Identify which cell holds the provided text, then report its [x, y] central coordinate. 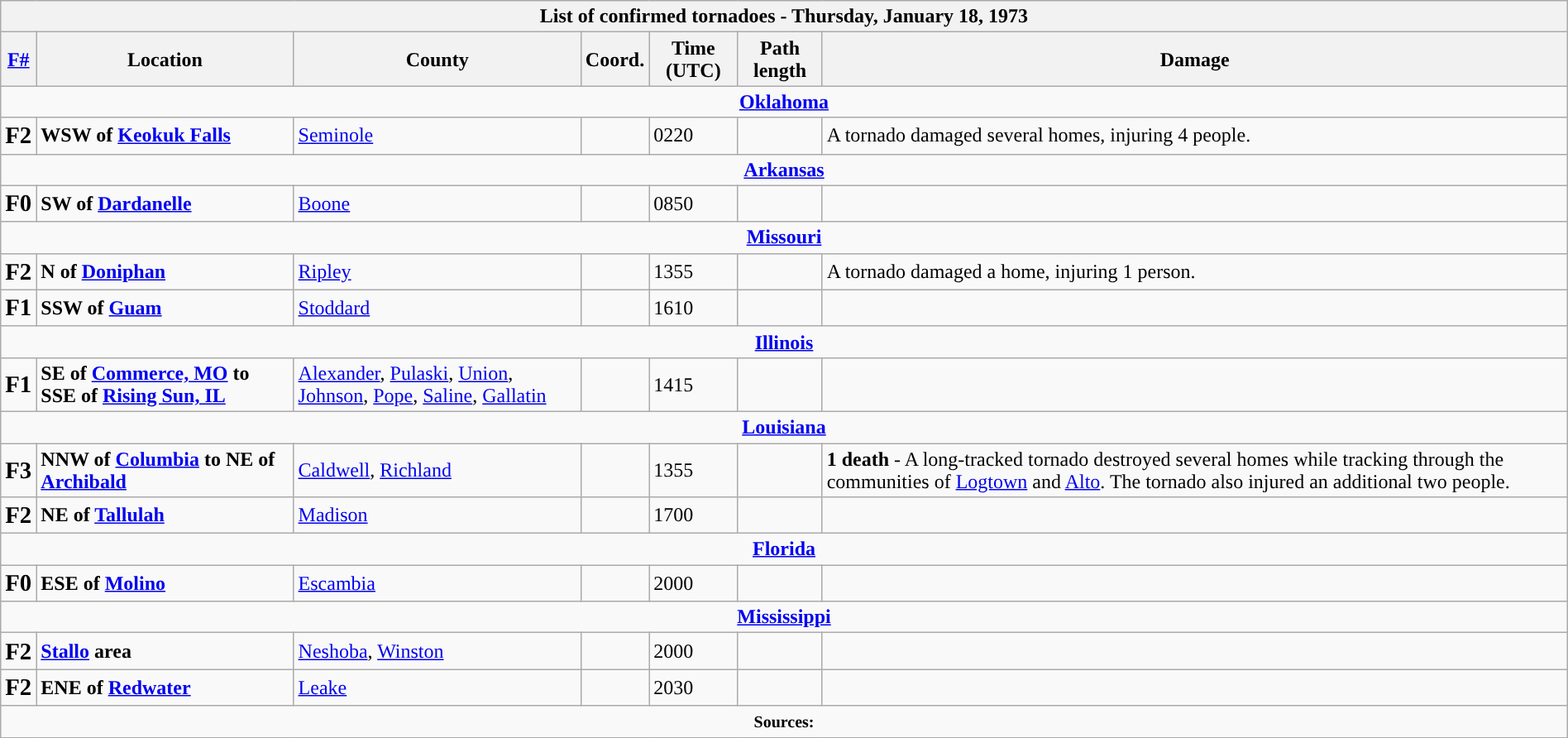
F# [18, 60]
NNW of Columbia to NE of Archibald [165, 470]
Boone [437, 204]
Escambia [437, 583]
SW of Dardanelle [165, 204]
SE of Commerce, MO to SSE of Rising Sun, IL [165, 384]
SSW of Guam [165, 308]
Coord. [614, 60]
Illinois [784, 342]
Mississippi [784, 617]
1610 [693, 308]
0850 [693, 204]
Seminole [437, 136]
Arkansas [784, 170]
F3 [18, 470]
Sources: [784, 721]
County [437, 60]
Leake [437, 688]
List of confirmed tornadoes - Thursday, January 18, 1973 [784, 17]
Caldwell, Richland [437, 470]
2030 [693, 688]
Time (UTC) [693, 60]
Path length [780, 60]
1700 [693, 515]
Ripley [437, 271]
A tornado damaged a home, injuring 1 person. [1194, 271]
A tornado damaged several homes, injuring 4 people. [1194, 136]
NE of Tallulah [165, 515]
Damage [1194, 60]
ESE of Molino [165, 583]
Louisiana [784, 427]
WSW of Keokuk Falls [165, 136]
Stallo area [165, 651]
Stoddard [437, 308]
Missouri [784, 237]
Oklahoma [784, 102]
0220 [693, 136]
Florida [784, 549]
Location [165, 60]
N of Doniphan [165, 271]
Alexander, Pulaski, Union, Johnson, Pope, Saline, Gallatin [437, 384]
ENE of Redwater [165, 688]
Madison [437, 515]
1415 [693, 384]
Neshoba, Winston [437, 651]
